Output the (X, Y) coordinate of the center of the cell containing the given text.  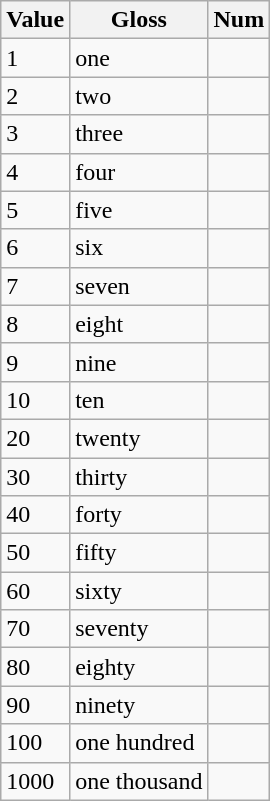
40 (36, 515)
forty (139, 515)
5 (36, 210)
ten (139, 400)
8 (36, 324)
9 (36, 362)
sixty (139, 591)
three (139, 134)
6 (36, 248)
Gloss (139, 20)
100 (36, 743)
50 (36, 553)
20 (36, 438)
80 (36, 667)
one (139, 58)
eight (139, 324)
1000 (36, 781)
two (139, 96)
eighty (139, 667)
nine (139, 362)
one hundred (139, 743)
five (139, 210)
3 (36, 134)
Num (239, 20)
twenty (139, 438)
Value (36, 20)
2 (36, 96)
60 (36, 591)
fifty (139, 553)
1 (36, 58)
10 (36, 400)
seventy (139, 629)
six (139, 248)
four (139, 172)
7 (36, 286)
90 (36, 705)
30 (36, 477)
ninety (139, 705)
one thousand (139, 781)
thirty (139, 477)
70 (36, 629)
seven (139, 286)
4 (36, 172)
